Provide the [x, y] coordinate of the cell's center where the given text is located.  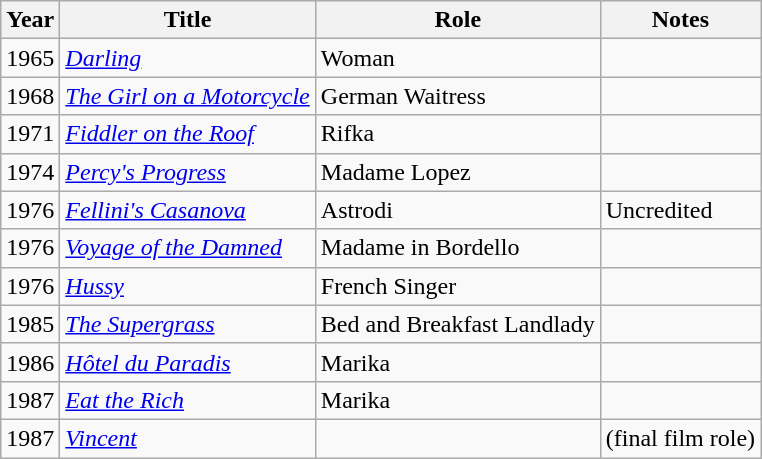
Rifka [458, 134]
Uncredited [680, 210]
Darling [188, 58]
Fiddler on the Roof [188, 134]
Voyage of the Damned [188, 248]
Bed and Breakfast Landlady [458, 324]
Hôtel du Paradis [188, 362]
(final film role) [680, 438]
1965 [30, 58]
French Singer [458, 286]
1971 [30, 134]
Astrodi [458, 210]
1968 [30, 96]
Title [188, 20]
Madame Lopez [458, 172]
The Supergrass [188, 324]
Role [458, 20]
Year [30, 20]
1985 [30, 324]
Fellini's Casanova [188, 210]
Madame in Bordello [458, 248]
Percy's Progress [188, 172]
Vincent [188, 438]
Eat the Rich [188, 400]
The Girl on a Motorcycle [188, 96]
Hussy [188, 286]
Notes [680, 20]
1974 [30, 172]
Woman [458, 58]
German Waitress [458, 96]
1986 [30, 362]
